Provide the (x, y) coordinate of the cell's center where the given text is located.  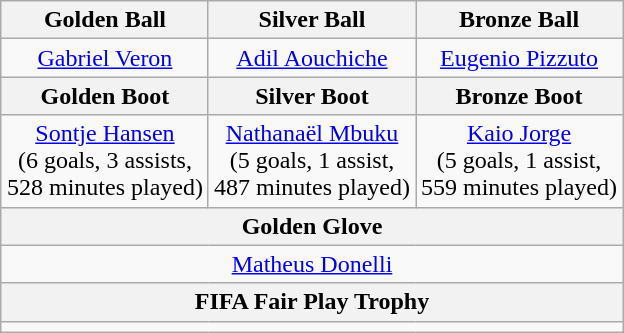
Gabriel Veron (104, 58)
Golden Glove (312, 226)
Bronze Boot (520, 96)
Adil Aouchiche (312, 58)
Golden Boot (104, 96)
FIFA Fair Play Trophy (312, 302)
Eugenio Pizzuto (520, 58)
Silver Boot (312, 96)
Bronze Ball (520, 20)
Silver Ball (312, 20)
Golden Ball (104, 20)
Kaio Jorge(5 goals, 1 assist,559 minutes played) (520, 161)
Matheus Donelli (312, 264)
Sontje Hansen(6 goals, 3 assists,528 minutes played) (104, 161)
Nathanaël Mbuku(5 goals, 1 assist,487 minutes played) (312, 161)
